Determine the (x, y) coordinate at the center of the cell enclosing the given text.  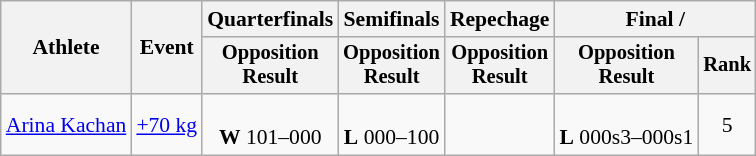
L 000–100 (392, 124)
Semifinals (392, 19)
Rank (727, 66)
Final / (654, 19)
Athlete (66, 48)
5 (727, 124)
Quarterfinals (270, 19)
Repechage (500, 19)
Arina Kachan (66, 124)
+70 kg (166, 124)
W 101–000 (270, 124)
L 000s3–000s1 (626, 124)
Event (166, 48)
